Pinpoint the cell where the given text exists, returning its [X, Y] midpoint coordinate. 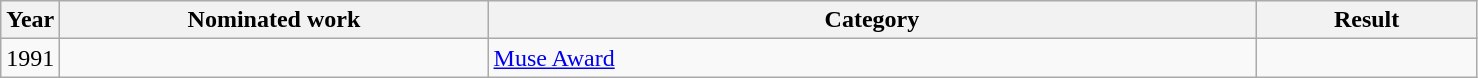
1991 [30, 58]
Year [30, 20]
Result [1366, 20]
Muse Award [872, 58]
Category [872, 20]
Nominated work [274, 20]
